Determine the [X, Y] coordinate at the center of the cell enclosing the given text.  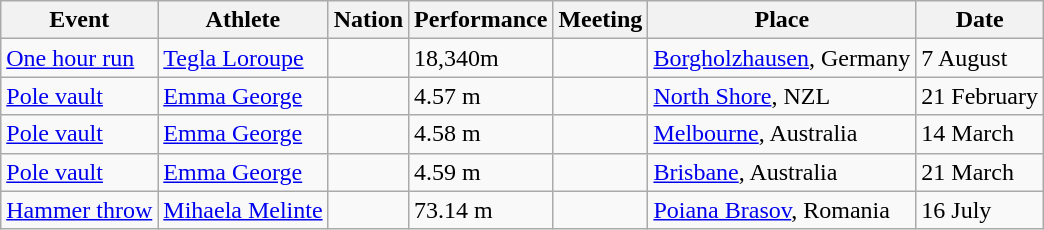
7 August [980, 58]
Brisbane, Australia [782, 172]
Date [980, 20]
One hour run [80, 58]
Place [782, 20]
18,340m [481, 58]
21 February [980, 96]
73.14 m [481, 210]
Borgholzhausen, Germany [782, 58]
Athlete [243, 20]
Event [80, 20]
4.57 m [481, 96]
14 March [980, 134]
Meeting [600, 20]
21 March [980, 172]
Melbourne, Australia [782, 134]
Nation [368, 20]
4.59 m [481, 172]
North Shore, NZL [782, 96]
Poiana Brasov, Romania [782, 210]
4.58 m [481, 134]
16 July [980, 210]
Tegla Loroupe [243, 58]
Performance [481, 20]
Hammer throw [80, 210]
Mihaela Melinte [243, 210]
